Scan for the cell matching the given text and deliver its (X, Y) coordinate at center. 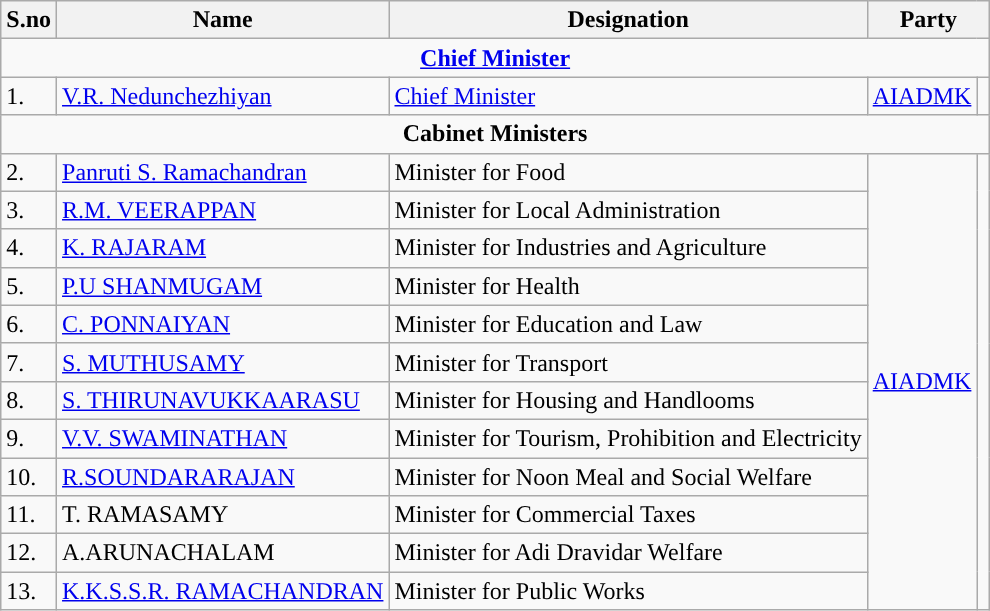
12. (29, 553)
Minister for Transport (628, 362)
Minister for Commercial Taxes (628, 515)
Minister for Housing and Handlooms (628, 400)
Minister for Health (628, 286)
Designation (628, 20)
R.SOUNDARARAJAN (223, 477)
Minister for Local Administration (628, 210)
C. PONNAIYAN (223, 324)
1. (29, 96)
Minister for Adi Dravidar Welfare (628, 553)
V.V. SWAMINATHAN (223, 438)
8. (29, 400)
Minister for Food (628, 172)
A.ARUNACHALAM (223, 553)
7. (29, 362)
6. (29, 324)
11. (29, 515)
Cabinet Ministers (496, 134)
3. (29, 210)
K.K.S.S.R. RAMACHANDRAN (223, 591)
T. RAMASAMY (223, 515)
Panruti S. Ramachandran (223, 172)
10. (29, 477)
P.U SHANMUGAM (223, 286)
S. THIRUNAVUKKAARASU (223, 400)
4. (29, 248)
Minister for Tourism, Prohibition and Electricity (628, 438)
9. (29, 438)
2. (29, 172)
Name (223, 20)
Party (928, 20)
V.R. Nedunchezhiyan (223, 96)
Minister for Noon Meal and Social Welfare (628, 477)
Minister for Industries and Agriculture (628, 248)
5. (29, 286)
Minister for Public Works (628, 591)
13. (29, 591)
R.M. VEERAPPAN (223, 210)
K. RAJARAM (223, 248)
S. MUTHUSAMY (223, 362)
Minister for Education and Law (628, 324)
S.no (29, 20)
